Search for the cell housing the specified text and yield its [x, y] center coordinate. 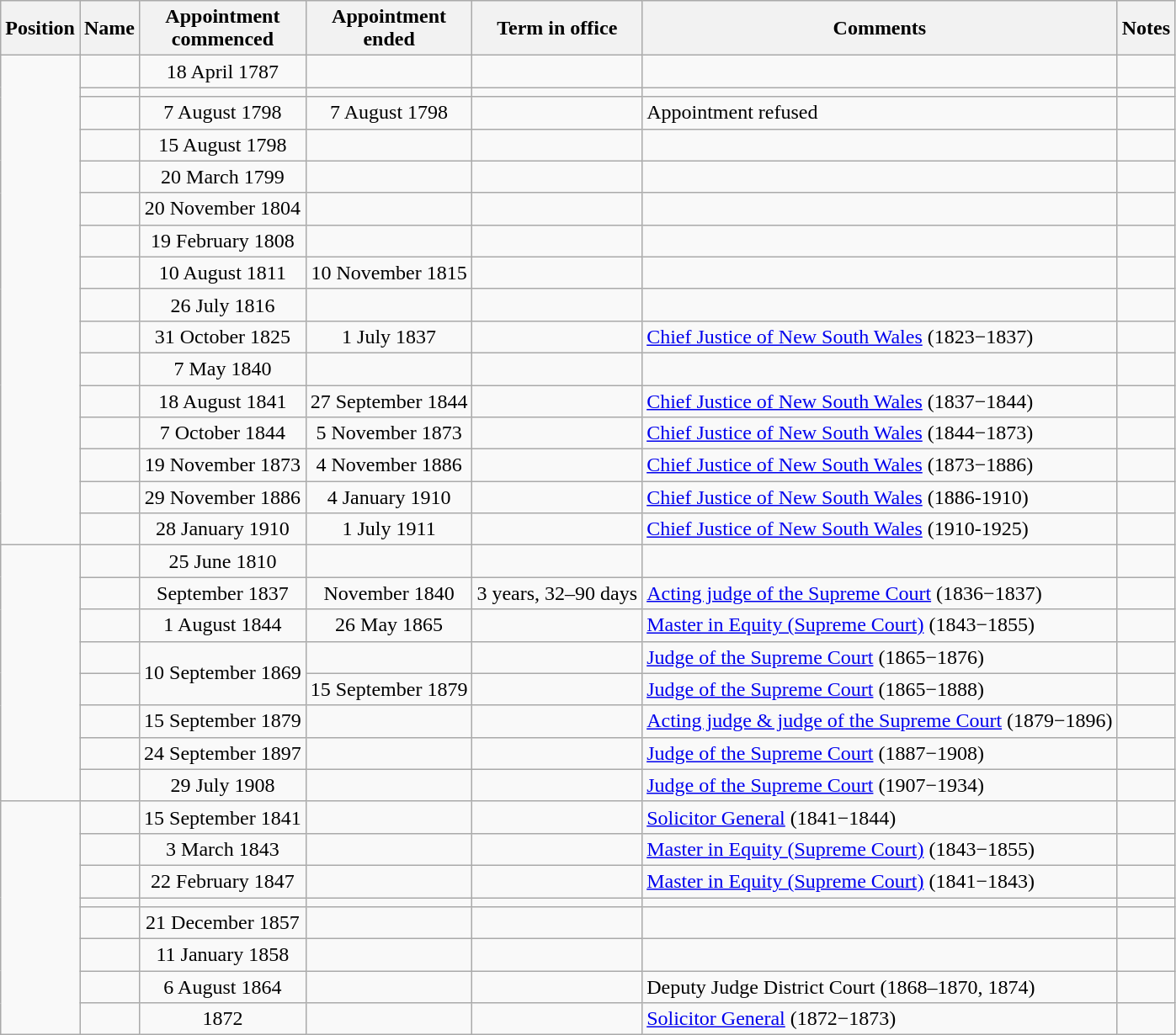
Solicitor General (1841−1844) [881, 817]
19 November 1873 [223, 465]
Judge of the Supreme Court (1907−1934) [881, 785]
7 May 1840 [223, 369]
26 July 1816 [223, 305]
Position [40, 29]
1 July 1911 [389, 529]
15 September 1841 [223, 817]
Solicitor General (1872−1873) [881, 1019]
28 January 1910 [223, 529]
Judge of the Supreme Court (1865−1888) [881, 689]
Chief Justice of New South Wales (1837−1844) [881, 401]
10 November 1815 [389, 273]
20 November 1804 [223, 209]
Deputy Judge District Court (1868–1870, 1874) [881, 987]
27 September 1844 [389, 401]
10 September 1869 [223, 673]
Judge of the Supreme Court (1865−1876) [881, 657]
Appointmentended [389, 29]
Master in Equity (Supreme Court) (1841−1843) [881, 881]
Chief Justice of New South Wales (1910-1925) [881, 529]
Acting judge of the Supreme Court (1836−1837) [881, 593]
Name [109, 29]
18 August 1841 [223, 401]
Term in office [557, 29]
3 years, 32–90 days [557, 593]
Judge of the Supreme Court (1887−1908) [881, 753]
Acting judge & judge of the Supreme Court (1879−1896) [881, 721]
1872 [223, 1019]
21 December 1857 [223, 923]
Chief Justice of New South Wales (1873−1886) [881, 465]
Chief Justice of New South Wales (1886-1910) [881, 497]
26 May 1865 [389, 625]
5 November 1873 [389, 433]
Appointment refused [881, 113]
Chief Justice of New South Wales (1823−1837) [881, 337]
1 August 1844 [223, 625]
22 February 1847 [223, 881]
19 February 1808 [223, 241]
Chief Justice of New South Wales (1844−1873) [881, 433]
3 March 1843 [223, 849]
6 August 1864 [223, 987]
25 June 1810 [223, 561]
11 January 1858 [223, 955]
Appointmentcommenced [223, 29]
15 August 1798 [223, 145]
1 July 1837 [389, 337]
18 April 1787 [223, 72]
7 October 1844 [223, 433]
29 November 1886 [223, 497]
November 1840 [389, 593]
September 1837 [223, 593]
24 September 1897 [223, 753]
10 August 1811 [223, 273]
4 November 1886 [389, 465]
4 January 1910 [389, 497]
Notes [1146, 29]
29 July 1908 [223, 785]
Comments [881, 29]
31 October 1825 [223, 337]
20 March 1799 [223, 177]
